Search for the cell housing the specified text and yield its (X, Y) center coordinate. 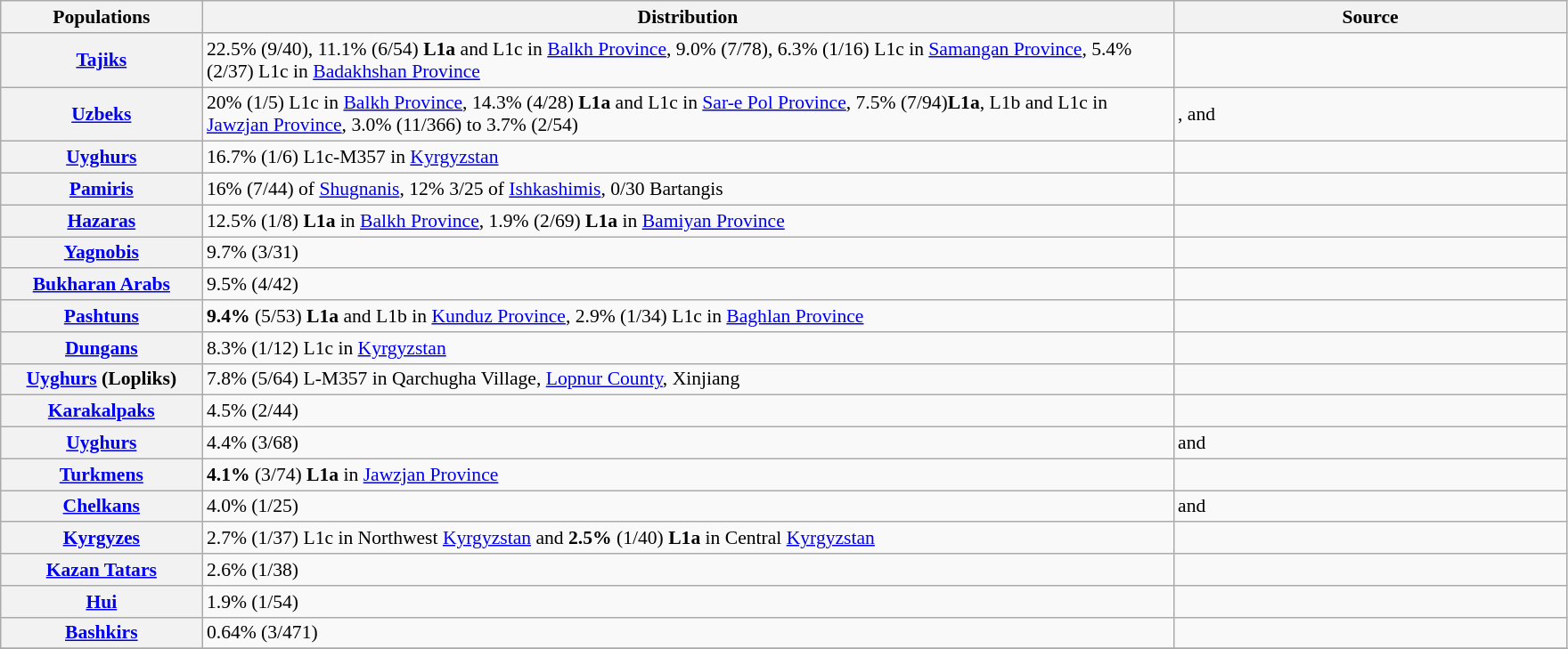
Turkmens (102, 475)
Hui (102, 602)
9.4% (5/53) L1a and L1b in Kunduz Province, 2.9% (1/34) L1c in Baghlan Province (688, 316)
4.4% (3/68) (688, 443)
Source (1370, 17)
2.7% (1/37) L1c in Northwest Kyrgyzstan and 2.5% (1/40) L1a in Central Kyrgyzstan (688, 539)
Chelkans (102, 507)
9.7% (3/31) (688, 253)
Bashkirs (102, 633)
2.6% (1/38) (688, 570)
4.1% (3/74) L1a in Jawzjan Province (688, 475)
4.5% (2/44) (688, 411)
9.5% (4/42) (688, 285)
Bukharan Arabs (102, 285)
8.3% (1/12) L1c in Kyrgyzstan (688, 348)
Tajiks (102, 61)
Uyghurs (Lopliks) (102, 379)
12.5% (1/8) L1a in Balkh Province, 1.9% (2/69) L1a in Bamiyan Province (688, 221)
Uzbeks (102, 114)
Kazan Tatars (102, 570)
Dungans (102, 348)
Pamiris (102, 190)
Kyrgyzes (102, 539)
Populations (102, 17)
Karakalpaks (102, 411)
Hazaras (102, 221)
4.0% (1/25) (688, 507)
0.64% (3/471) (688, 633)
, and (1370, 114)
Yagnobis (102, 253)
22.5% (9/40), 11.1% (6/54) L1a and L1c in Balkh Province, 9.0% (7/78), 6.3% (1/16) L1c in Samangan Province, 5.4% (2/37) L1c in Badakhshan Province (688, 61)
16.7% (1/6) L1c-M357 in Kyrgyzstan (688, 158)
16% (7/44) of Shugnanis, 12% 3/25 of Ishkashimis, 0/30 Bartangis (688, 190)
1.9% (1/54) (688, 602)
Distribution (688, 17)
7.8% (5/64) L-M357 in Qarchugha Village, Lopnur County, Xinjiang (688, 379)
Pashtuns (102, 316)
